Pinpoint the cell where the given text exists, returning its [X, Y] midpoint coordinate. 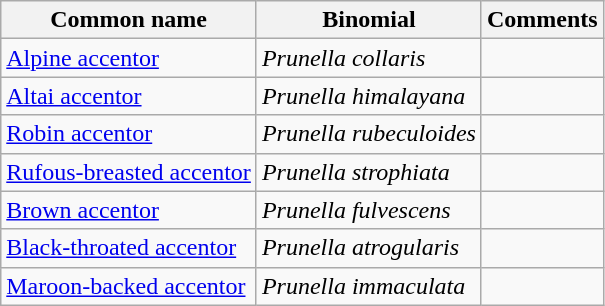
Comments [542, 20]
Prunella strophiata [368, 172]
Prunella himalayana [368, 96]
Binomial [368, 20]
Alpine accentor [129, 58]
Maroon-backed accentor [129, 286]
Black-throated accentor [129, 248]
Rufous-breasted accentor [129, 172]
Prunella atrogularis [368, 248]
Prunella rubeculoides [368, 134]
Prunella fulvescens [368, 210]
Altai accentor [129, 96]
Common name [129, 20]
Brown accentor [129, 210]
Robin accentor [129, 134]
Prunella collaris [368, 58]
Prunella immaculata [368, 286]
